Identify which cell holds the provided text, then report its [X, Y] central coordinate. 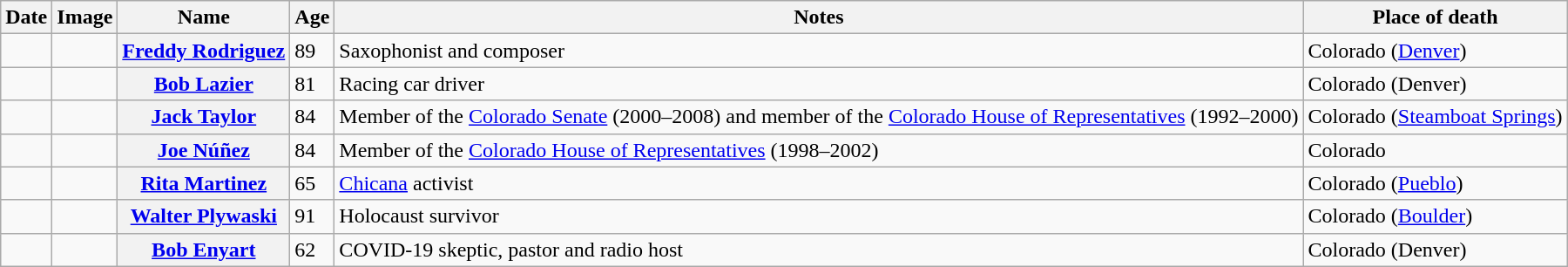
COVID-19 skeptic, pastor and radio host [819, 250]
Rita Martinez [204, 183]
Holocaust survivor [819, 216]
Chicana activist [819, 183]
91 [312, 216]
Walter Plywaski [204, 216]
Jack Taylor [204, 117]
Colorado (Boulder) [1436, 216]
Name [204, 17]
81 [312, 84]
Member of the Colorado Senate (2000–2008) and member of the Colorado House of Representatives (1992–2000) [819, 117]
Date [26, 17]
Colorado (Pueblo) [1436, 183]
Member of the Colorado House of Representatives (1998–2002) [819, 150]
Freddy Rodriguez [204, 51]
89 [312, 51]
Colorado [1436, 150]
Notes [819, 17]
Bob Enyart [204, 250]
62 [312, 250]
Age [312, 17]
Joe Núñez [204, 150]
Racing car driver [819, 84]
65 [312, 183]
Colorado (Steamboat Springs) [1436, 117]
Bob Lazier [204, 84]
Place of death [1436, 17]
Saxophonist and composer [819, 51]
Image [85, 17]
